Capture the cell that displays the provided text and extract its [X, Y] central coordinate. 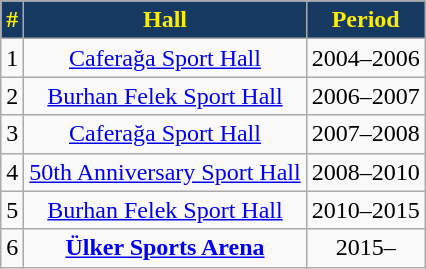
Period [366, 20]
50th Anniversary Sport Hall [165, 172]
Ülker Sports Arena [165, 248]
2006–2007 [366, 96]
2007–2008 [366, 134]
1 [12, 58]
3 [12, 134]
2004–2006 [366, 58]
6 [12, 248]
2010–2015 [366, 210]
4 [12, 172]
Hall [165, 20]
2008–2010 [366, 172]
2 [12, 96]
2015– [366, 248]
5 [12, 210]
# [12, 20]
